From the cell containing the given text, extract its center point as (X, Y) coordinate. 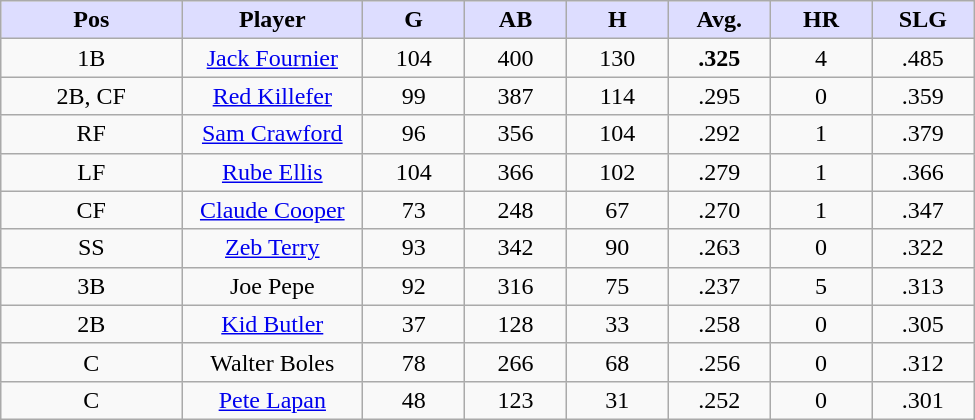
3B (92, 286)
96 (414, 134)
HR (821, 20)
.252 (719, 400)
2B (92, 324)
Joe Pepe (272, 286)
.322 (923, 248)
AB (516, 20)
266 (516, 362)
Pete Lapan (272, 400)
75 (617, 286)
130 (617, 58)
400 (516, 58)
Kid Butler (272, 324)
114 (617, 96)
.256 (719, 362)
.366 (923, 172)
68 (617, 362)
.237 (719, 286)
.325 (719, 58)
Jack Fournier (272, 58)
356 (516, 134)
Claude Cooper (272, 210)
67 (617, 210)
.258 (719, 324)
.379 (923, 134)
.301 (923, 400)
73 (414, 210)
SS (92, 248)
RF (92, 134)
2B, CF (92, 96)
.312 (923, 362)
Player (272, 20)
123 (516, 400)
Avg. (719, 20)
366 (516, 172)
99 (414, 96)
90 (617, 248)
1B (92, 58)
.347 (923, 210)
.305 (923, 324)
128 (516, 324)
Pos (92, 20)
102 (617, 172)
78 (414, 362)
SLG (923, 20)
387 (516, 96)
.485 (923, 58)
33 (617, 324)
92 (414, 286)
CF (92, 210)
.292 (719, 134)
4 (821, 58)
93 (414, 248)
H (617, 20)
248 (516, 210)
.313 (923, 286)
Rube Ellis (272, 172)
31 (617, 400)
Walter Boles (272, 362)
342 (516, 248)
Zeb Terry (272, 248)
.359 (923, 96)
Sam Crawford (272, 134)
37 (414, 324)
LF (92, 172)
48 (414, 400)
.279 (719, 172)
.270 (719, 210)
5 (821, 286)
Red Killefer (272, 96)
.263 (719, 248)
G (414, 20)
.295 (719, 96)
316 (516, 286)
